Capture the cell that displays the provided text and extract its (X, Y) central coordinate. 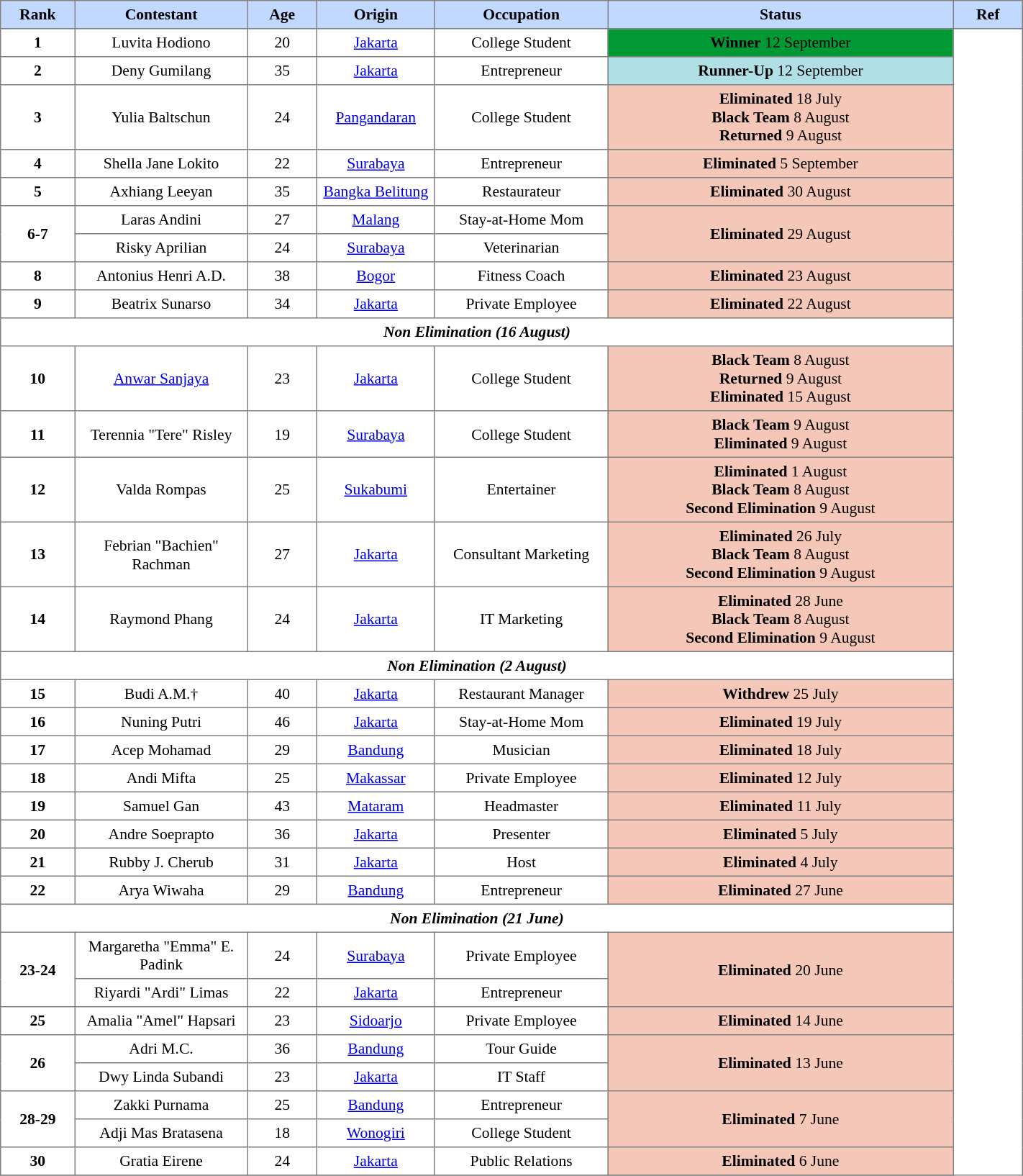
Adji Mas Bratasena (161, 1133)
Yulia Baltschun (161, 117)
Zakki Purnama (161, 1105)
Sukabumi (376, 489)
Eliminated 13 June (781, 1063)
17 (37, 750)
Eliminated 6 June (781, 1162)
Winner 12 September (781, 43)
Eliminated 11 July (781, 806)
Eliminated 26 JulyBlack Team 8 AugustSecond Elimination 9 August (781, 554)
Pangandaran (376, 117)
Bangka Belitung (376, 191)
23-24 (37, 969)
46 (282, 721)
Eliminated 19 July (781, 721)
4 (37, 164)
Origin (376, 14)
Eliminated 23 August (781, 276)
Host (521, 862)
Eliminated 18 July (781, 750)
Status (781, 14)
Andre Soeprapto (161, 833)
Valda Rompas (161, 489)
Eliminated 1 AugustBlack Team 8 AugustSecond Elimination 9 August (781, 489)
3 (37, 117)
Axhiang Leeyan (161, 191)
IT Staff (521, 1077)
43 (282, 806)
21 (37, 862)
Non Elimination (2 August) (477, 665)
Nuning Putri (161, 721)
Malang (376, 220)
Gratia Eirene (161, 1162)
13 (37, 554)
Eliminated 30 August (781, 191)
Eliminated 4 July (781, 862)
Beatrix Sunarso (161, 304)
Antonius Henri A.D. (161, 276)
Deny Gumilang (161, 71)
Sidoarjo (376, 1021)
Eliminated 29 August (781, 234)
Black Team 9 AugustEliminated 9 August (781, 434)
Presenter (521, 833)
Eliminated 14 June (781, 1021)
28-29 (37, 1119)
Andi Mifta (161, 777)
Consultant Marketing (521, 554)
Rank (37, 14)
Mataram (376, 806)
Eliminated 28 JuneBlack Team 8 AugustSecond Elimination 9 August (781, 619)
Anwar Sanjaya (161, 379)
9 (37, 304)
8 (37, 276)
12 (37, 489)
Contestant (161, 14)
Raymond Phang (161, 619)
Eliminated 7 June (781, 1119)
Shella Jane Lokito (161, 164)
Public Relations (521, 1162)
10 (37, 379)
1 (37, 43)
Luvita Hodiono (161, 43)
Veterinarian (521, 248)
11 (37, 434)
Eliminated 27 June (781, 890)
Headmaster (521, 806)
Acep Mohamad (161, 750)
26 (37, 1063)
IT Marketing (521, 619)
Bogor (376, 276)
Eliminated 5 July (781, 833)
Laras Andini (161, 220)
14 (37, 619)
Makassar (376, 777)
Withdrew 25 July (781, 694)
Febrian "Bachien" Rachman (161, 554)
2 (37, 71)
Dwy Linda Subandi (161, 1077)
Margaretha "Emma" E. Padink (161, 955)
Adri M.C. (161, 1049)
38 (282, 276)
30 (37, 1162)
Non Elimination (16 August) (477, 333)
Eliminated 22 August (781, 304)
Eliminated 20 June (781, 969)
Tour Guide (521, 1049)
Age (282, 14)
Eliminated 18 JulyBlack Team 8 AugustReturned 9 August (781, 117)
6-7 (37, 234)
Samuel Gan (161, 806)
40 (282, 694)
Eliminated 12 July (781, 777)
Black Team 8 AugustReturned 9 AugustEliminated 15 August (781, 379)
Wonogiri (376, 1133)
Riyardi "Ardi" Limas (161, 993)
Budi A.M.† (161, 694)
Fitness Coach (521, 276)
15 (37, 694)
Risky Aprilian (161, 248)
Entertainer (521, 489)
Ref (988, 14)
Non Elimination (21 June) (477, 918)
34 (282, 304)
Restaurant Manager (521, 694)
Rubby J. Cherub (161, 862)
31 (282, 862)
Runner-Up 12 September (781, 71)
16 (37, 721)
5 (37, 191)
Eliminated 5 September (781, 164)
Amalia "Amel" Hapsari (161, 1021)
Occupation (521, 14)
Arya Wiwaha (161, 890)
Terennia "Tere" Risley (161, 434)
Musician (521, 750)
Restaurateur (521, 191)
